Search for the cell housing the specified text and yield its (x, y) center coordinate. 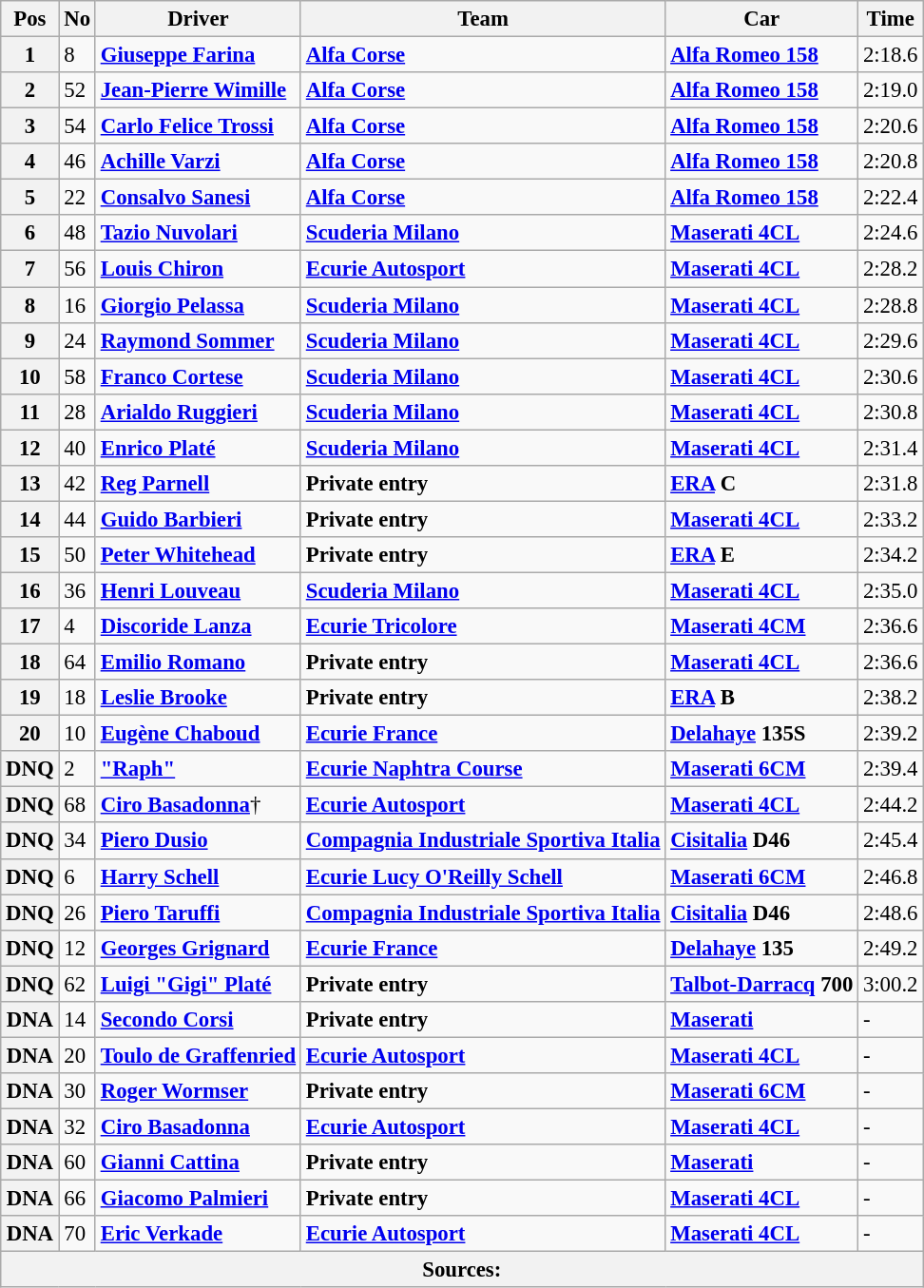
2:24.6 (891, 233)
"Raph" (198, 769)
2:28.8 (891, 305)
Arialdo Ruggieri (198, 412)
42 (77, 484)
Team (483, 19)
Ciro Basadonna† (198, 805)
70 (77, 1234)
Henri Louveau (198, 590)
Giorgio Pelassa (198, 305)
9 (30, 340)
64 (77, 663)
Raymond Sommer (198, 340)
50 (77, 555)
ERA E (762, 555)
Louis Chiron (198, 269)
2:30.6 (891, 376)
Ecurie Naphtra Course (483, 769)
32 (77, 1126)
28 (77, 412)
2:33.2 (891, 519)
Sources: (462, 1270)
Ciro Basadonna (198, 1126)
Eugène Chaboud (198, 734)
2:39.4 (891, 769)
Georges Grignard (198, 948)
Giuseppe Farina (198, 55)
2:39.2 (891, 734)
40 (77, 448)
Gianni Cattina (198, 1163)
1 (30, 55)
34 (77, 841)
Franco Cortese (198, 376)
2:34.2 (891, 555)
2:48.6 (891, 913)
66 (77, 1199)
Time (891, 19)
Leslie Brooke (198, 698)
Carlo Felice Trossi (198, 126)
Emilio Romano (198, 663)
Delahaye 135 (762, 948)
Roger Wormser (198, 1091)
11 (30, 412)
Driver (198, 19)
60 (77, 1163)
Giacomo Palmieri (198, 1199)
Maserati 4CM (762, 626)
48 (77, 233)
68 (77, 805)
Toulo de Graffenried (198, 1055)
2:44.2 (891, 805)
56 (77, 269)
Consalvo Sanesi (198, 198)
Ecurie Lucy O'Reilly Schell (483, 876)
17 (30, 626)
3:00.2 (891, 984)
ERA B (762, 698)
7 (30, 269)
Pos (30, 19)
22 (77, 198)
Eric Verkade (198, 1234)
Tazio Nuvolari (198, 233)
36 (77, 590)
2:31.8 (891, 484)
2:35.0 (891, 590)
Secondo Corsi (198, 1020)
Ecurie Tricolore (483, 626)
Car (762, 19)
13 (30, 484)
62 (77, 984)
Luigi "Gigi" Platé (198, 984)
54 (77, 126)
15 (30, 555)
44 (77, 519)
2:22.4 (891, 198)
Peter Whitehead (198, 555)
Reg Parnell (198, 484)
Harry Schell (198, 876)
2:46.8 (891, 876)
52 (77, 90)
2:19.0 (891, 90)
2:18.6 (891, 55)
24 (77, 340)
Enrico Platé (198, 448)
Jean-Pierre Wimille (198, 90)
2:49.2 (891, 948)
ERA C (762, 484)
Delahaye 135S (762, 734)
2:38.2 (891, 698)
2:45.4 (891, 841)
26 (77, 913)
46 (77, 162)
Guido Barbieri (198, 519)
Talbot-Darracq 700 (762, 984)
Piero Taruffi (198, 913)
2:20.8 (891, 162)
Achille Varzi (198, 162)
No (77, 19)
2:28.2 (891, 269)
Discoride Lanza (198, 626)
19 (30, 698)
5 (30, 198)
2:29.6 (891, 340)
2:31.4 (891, 448)
Piero Dusio (198, 841)
58 (77, 376)
30 (77, 1091)
2:20.6 (891, 126)
2:30.8 (891, 412)
3 (30, 126)
